Provide the (x, y) coordinate of the cell's center where the given text is located.  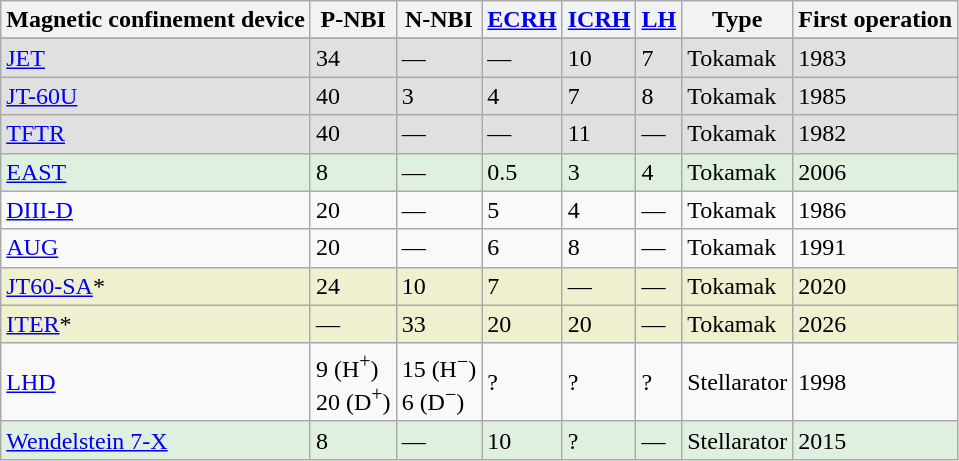
LH (659, 20)
DIII-D (156, 210)
0.5 (522, 172)
2026 (876, 324)
1986 (876, 210)
1991 (876, 248)
34 (353, 58)
P-NBI (353, 20)
1985 (876, 96)
ICRH (599, 20)
JT-60U (156, 96)
EAST (156, 172)
1982 (876, 134)
2006 (876, 172)
Magnetic confinement device (156, 20)
N-NBI (439, 20)
24 (353, 286)
JET (156, 58)
2020 (876, 286)
ITER* (156, 324)
TFTR (156, 134)
15 (H−) 6 (D−) (439, 382)
2015 (876, 440)
1983 (876, 58)
6 (522, 248)
JT60-SA* (156, 286)
33 (439, 324)
ECRH (522, 20)
5 (522, 210)
LHD (156, 382)
1998 (876, 382)
Wendelstein 7-X (156, 440)
AUG (156, 248)
Type (738, 20)
11 (599, 134)
First operation (876, 20)
9 (H+) 20 (D+) (353, 382)
